Extract the (x, y) coordinate from the center of the cell holding the provided text.  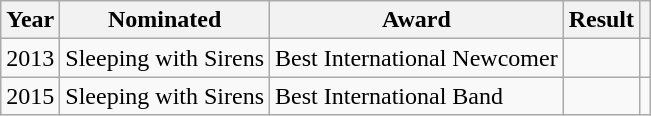
2013 (30, 58)
Best International Band (417, 96)
Award (417, 20)
Nominated (165, 20)
Year (30, 20)
2015 (30, 96)
Result (601, 20)
Best International Newcomer (417, 58)
